Detect which cell encompasses the target text, then output its (x, y) center coordinate. 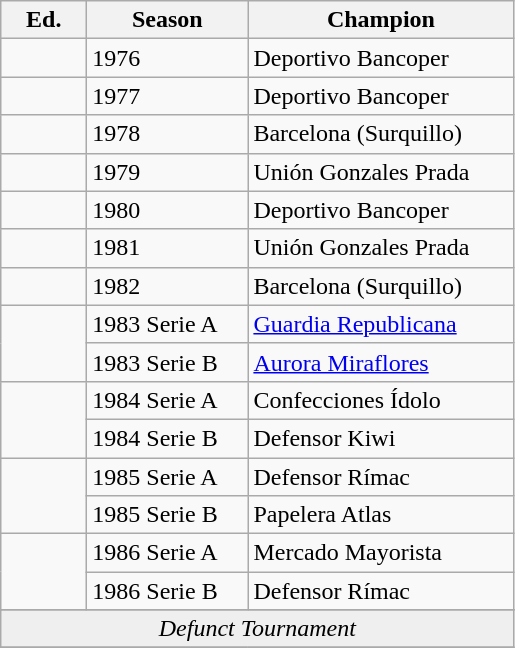
Guardia Republicana (381, 324)
1983 Serie A (168, 324)
1980 (168, 210)
1986 Serie A (168, 553)
1976 (168, 58)
1981 (168, 248)
1978 (168, 134)
Aurora Miraflores (381, 362)
1982 (168, 286)
Defensor Kiwi (381, 438)
1984 Serie A (168, 400)
1983 Serie B (168, 362)
1985 Serie B (168, 515)
Champion (381, 20)
Defunct Tournament (258, 629)
Mercado Mayorista (381, 553)
Season (168, 20)
1986 Serie B (168, 591)
1985 Serie A (168, 477)
Papelera Atlas (381, 515)
1984 Serie B (168, 438)
Ed. (44, 20)
Confecciones Ídolo (381, 400)
1977 (168, 96)
1979 (168, 172)
